Determine the [X, Y] coordinate at the center of the cell enclosing the given text.  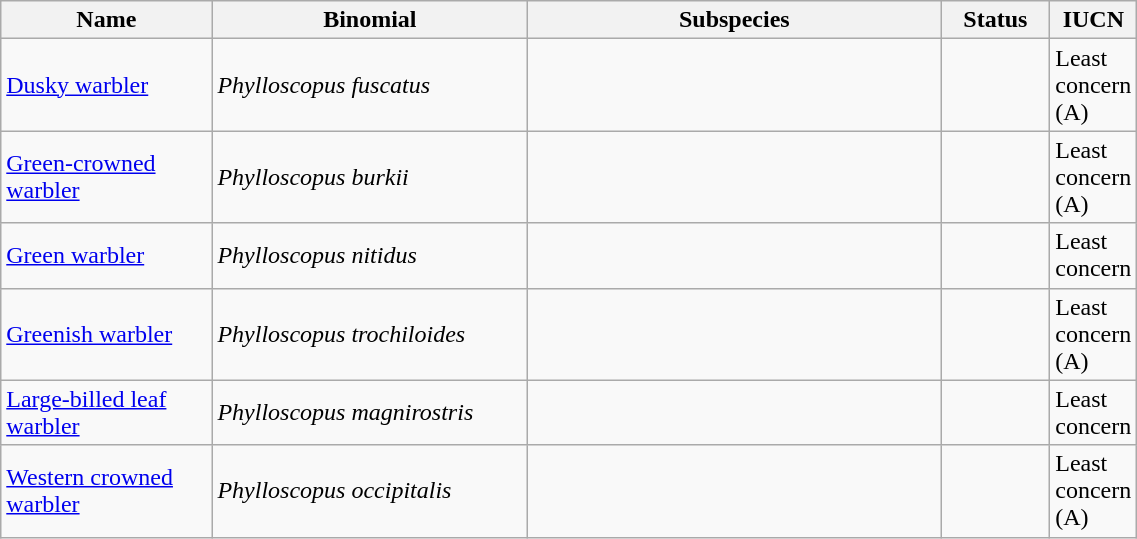
Phylloscopus burkii [370, 177]
Large-billed leaf warbler [106, 412]
Binomial [370, 20]
Western crowned warbler [106, 491]
Green-crowned warbler [106, 177]
Phylloscopus magnirostris [370, 412]
Green warbler [106, 256]
Phylloscopus fuscatus [370, 85]
Status [996, 20]
Name [106, 20]
Subspecies [734, 20]
Dusky warbler [106, 85]
Phylloscopus nitidus [370, 256]
Phylloscopus trochiloides [370, 334]
Greenish warbler [106, 334]
Phylloscopus occipitalis [370, 491]
IUCN [1094, 20]
